For the text-containing cell, return its midpoint in (x, y) coordinate format. 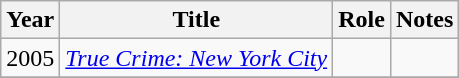
2005 (30, 58)
Notes (424, 20)
Role (362, 20)
True Crime: New York City (196, 58)
Title (196, 20)
Year (30, 20)
